Find where the given text appears and provide that cell's center as (X, Y) coordinate. 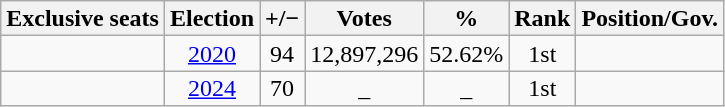
Votes (364, 18)
Exclusive seats (83, 18)
2024 (212, 88)
+/− (282, 18)
2020 (212, 54)
94 (282, 54)
Position/Gov. (650, 18)
Election (212, 18)
12,897,296 (364, 54)
Rank (542, 18)
% (466, 18)
52.62% (466, 54)
70 (282, 88)
